Extract the [x, y] coordinate from the center of the cell holding the provided text.  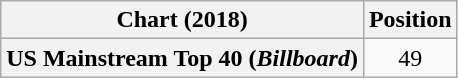
49 [410, 58]
Chart (2018) [182, 20]
Position [410, 20]
US Mainstream Top 40 (Billboard) [182, 58]
